Locate the cell with the specified text and output its (x, y) center coordinate. 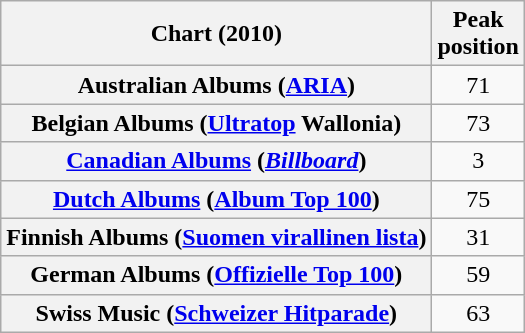
Australian Albums (ARIA) (216, 85)
63 (478, 313)
Finnish Albums (Suomen virallinen lista) (216, 237)
German Albums (Offizielle Top 100) (216, 275)
75 (478, 199)
73 (478, 123)
31 (478, 237)
Belgian Albums (Ultratop Wallonia) (216, 123)
Dutch Albums (Album Top 100) (216, 199)
Canadian Albums (Billboard) (216, 161)
3 (478, 161)
Peakposition (478, 34)
59 (478, 275)
71 (478, 85)
Chart (2010) (216, 34)
Swiss Music (Schweizer Hitparade) (216, 313)
